From the cell containing the given text, extract its center point as (X, Y) coordinate. 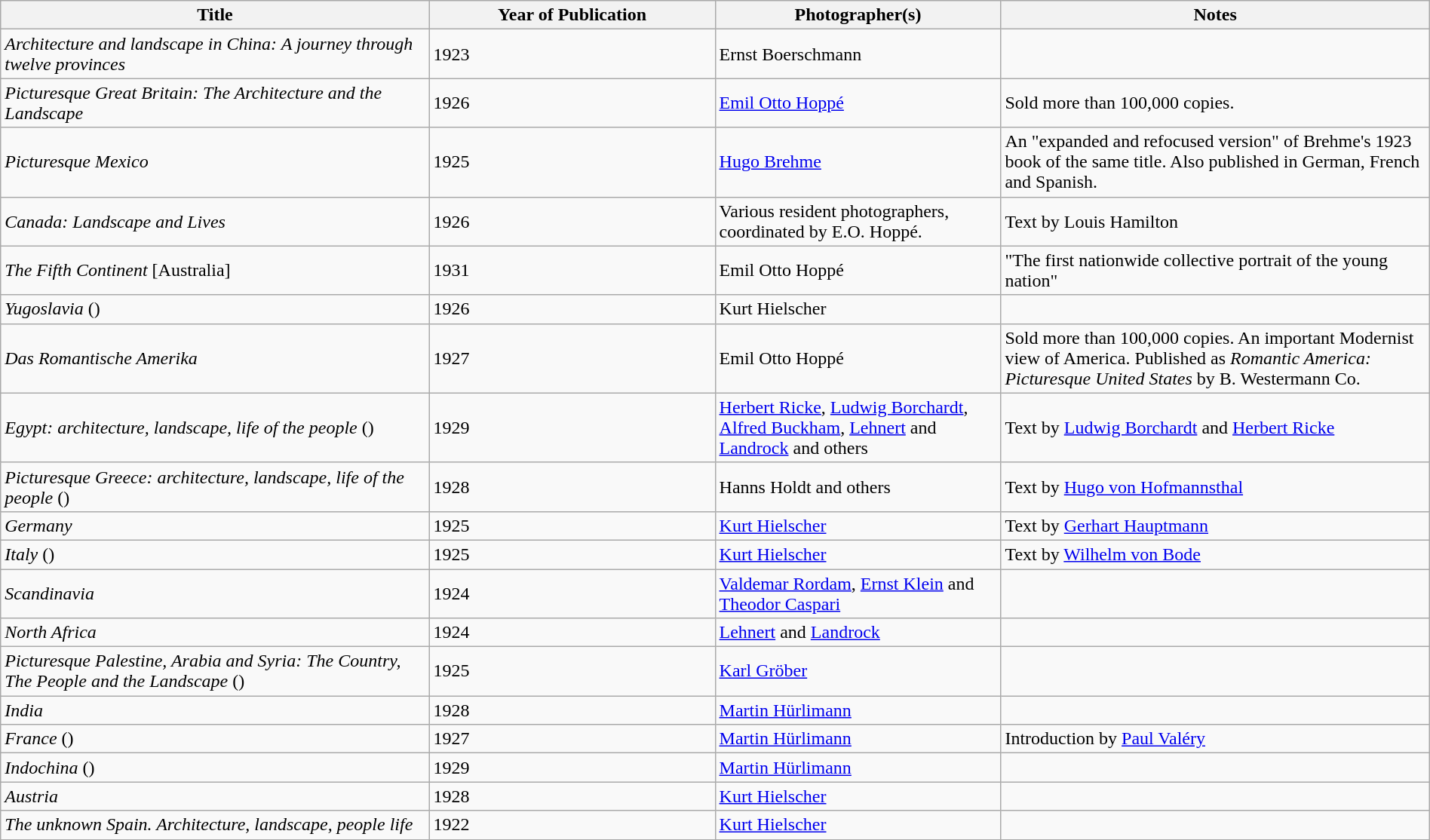
The unknown Spain. Architecture, landscape, people life (215, 825)
1931 (572, 270)
Germany (215, 526)
Indochina () (215, 768)
Introduction by Paul Valéry (1215, 739)
France () (215, 739)
Egypt: architecture, landscape, life of the people () (215, 428)
India (215, 710)
Architecture and landscape in China: A journey through twelve provinces (215, 54)
Picturesque Palestine, Arabia and Syria: The Country, The People and the Landscape () (215, 671)
Sold more than 100,000 copies. An important Modernist view of America. Published as Romantic America: Picturesque United States by B. Westermann Co. (1215, 358)
Various resident photographers, coordinated by E.O. Hoppé. (858, 222)
Title (215, 15)
North Africa (215, 633)
Notes (1215, 15)
Karl Gröber (858, 671)
Das Romantische Amerika (215, 358)
Sold more than 100,000 copies. (1215, 103)
Picturesque Greece: architecture, landscape, life of the people () (215, 487)
Text by Wilhelm von Bode (1215, 554)
Text by Louis Hamilton (1215, 222)
Year of Publication (572, 15)
Ernst Boerschmann (858, 54)
Italy () (215, 554)
Hugo Brehme (858, 162)
1922 (572, 825)
Austria (215, 796)
1923 (572, 54)
Text by Gerhart Hauptmann (1215, 526)
Text by Hugo von Hofmannsthal (1215, 487)
Canada: Landscape and Lives (215, 222)
"The first nationwide collective portrait of the young nation" (1215, 270)
Picturesque Great Britain: The Architecture and the Landscape (215, 103)
Hanns Holdt and others (858, 487)
Herbert Ricke, Ludwig Borchardt, Alfred Buckham, Lehnert and Landrock and others (858, 428)
Text by Ludwig Borchardt and Herbert Ricke (1215, 428)
Lehnert and Landrock (858, 633)
Valdemar Rordam, Ernst Klein and Theodor Caspari (858, 593)
Picturesque Mexico (215, 162)
Yugoslavia () (215, 309)
Scandinavia (215, 593)
Photographer(s) (858, 15)
The Fifth Continent [Australia] (215, 270)
An "expanded and refocused version" of Brehme's 1923 book of the same title. Also published in German, French and Spanish. (1215, 162)
